Locate the cell with the specified text and output its (X, Y) center coordinate. 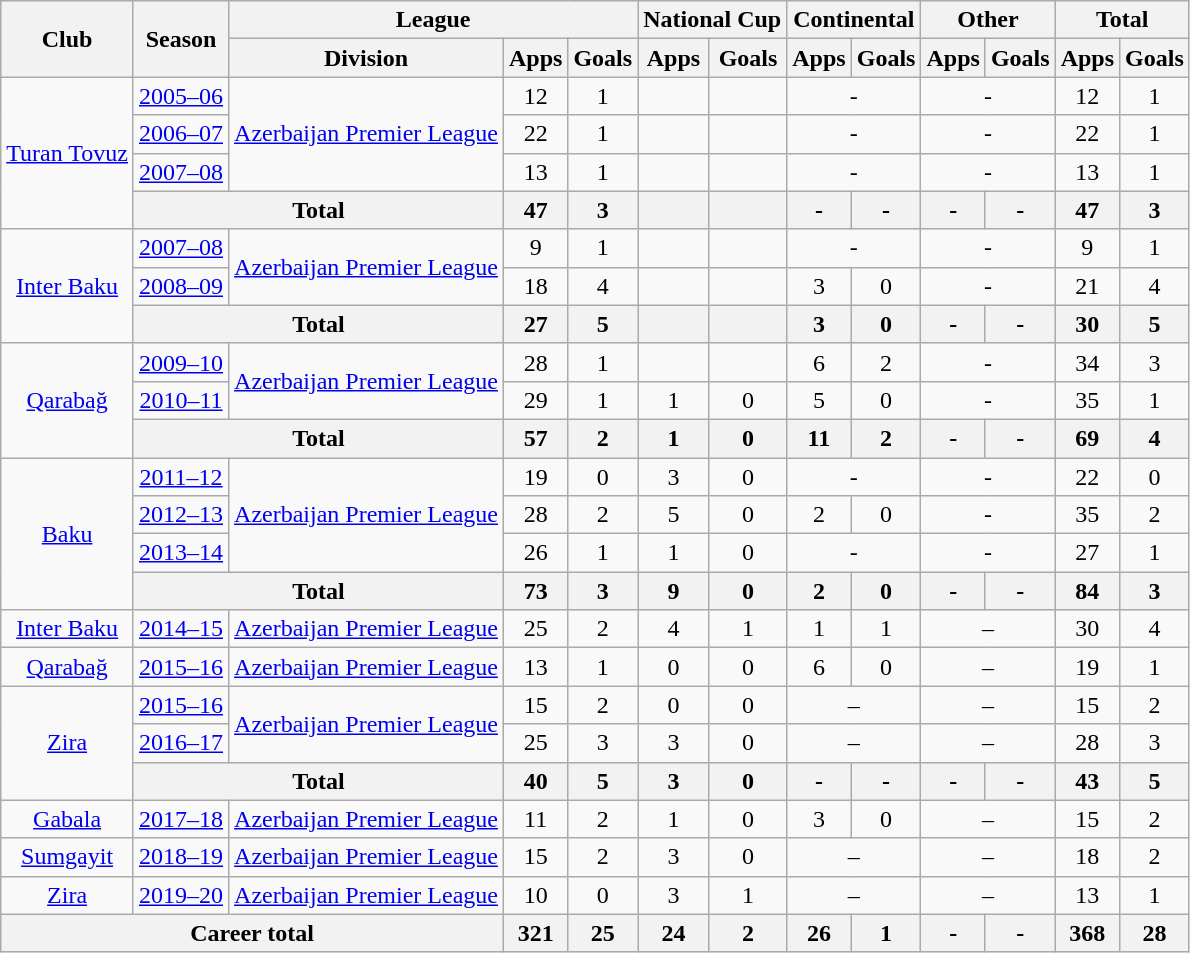
Sumgayit (68, 857)
2013–14 (180, 553)
Season (180, 39)
Turan Tovuz (68, 153)
Career total (252, 933)
2010–11 (180, 400)
43 (1087, 781)
2006–07 (180, 134)
2005–06 (180, 96)
368 (1087, 933)
2012–13 (180, 515)
Gabala (68, 819)
2019–20 (180, 895)
10 (535, 895)
Other (988, 20)
84 (1087, 591)
2008–09 (180, 286)
34 (1087, 362)
2009–10 (180, 362)
National Cup (712, 20)
Division (366, 58)
2011–12 (180, 477)
2014–15 (180, 629)
Continental (854, 20)
73 (535, 591)
40 (535, 781)
Club (68, 39)
321 (535, 933)
2017–18 (180, 819)
2016–17 (180, 743)
57 (535, 438)
League (434, 20)
69 (1087, 438)
21 (1087, 286)
Baku (68, 534)
2018–19 (180, 857)
24 (674, 933)
29 (535, 400)
